Extract the (X, Y) coordinate from the center of the cell holding the provided text.  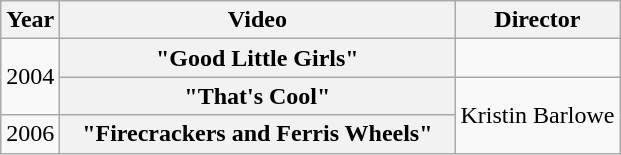
"Good Little Girls" (258, 58)
Director (538, 20)
Year (30, 20)
Video (258, 20)
2006 (30, 134)
2004 (30, 77)
"That's Cool" (258, 96)
Kristin Barlowe (538, 115)
"Firecrackers and Ferris Wheels" (258, 134)
